Find where the given text appears and provide that cell's center as [x, y] coordinate. 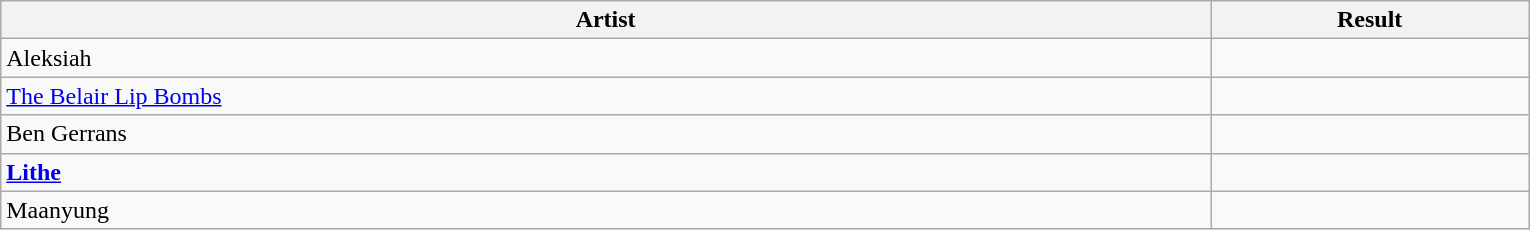
Maanyung [606, 210]
Aleksiah [606, 58]
The Belair Lip Bombs [606, 96]
Result [1369, 20]
Lithe [606, 172]
Ben Gerrans [606, 134]
Artist [606, 20]
